Extract the (x, y) coordinate from the center of the cell holding the provided text.  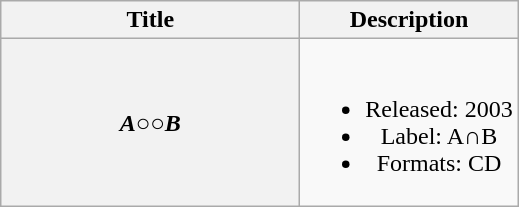
Title (150, 20)
A○○B (150, 122)
Released: 2003Label: A∩BFormats: CD (409, 122)
Description (409, 20)
